Scan for the cell matching the given text and deliver its (x, y) coordinate at center. 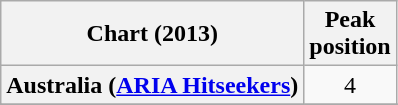
Australia (ARIA Hitseekers) (152, 85)
4 (350, 85)
Peak position (350, 34)
Chart (2013) (152, 34)
